Determine the [x, y] coordinate at the center of the cell enclosing the given text.  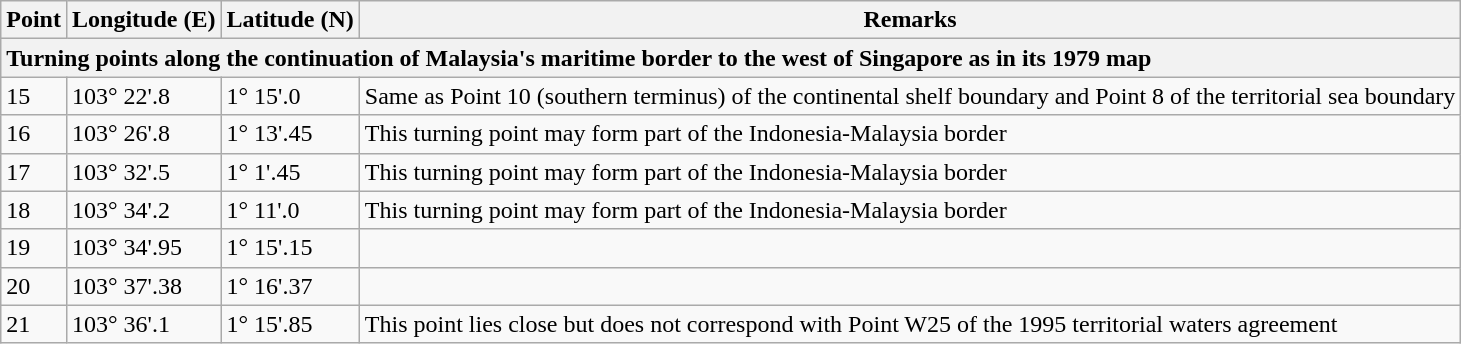
16 [34, 134]
103° 36'.1 [143, 324]
103° 32'.5 [143, 172]
15 [34, 96]
Same as Point 10 (southern terminus) of the continental shelf boundary and Point 8 of the territorial sea boundary [910, 96]
18 [34, 210]
Latitude (N) [290, 20]
1° 15'.0 [290, 96]
103° 26'.8 [143, 134]
1° 15'.85 [290, 324]
20 [34, 286]
17 [34, 172]
1° 15'.15 [290, 248]
103° 22'.8 [143, 96]
1° 16'.37 [290, 286]
103° 37'.38 [143, 286]
21 [34, 324]
103° 34'.2 [143, 210]
This point lies close but does not correspond with Point W25 of the 1995 territorial waters agreement [910, 324]
Point [34, 20]
Longitude (E) [143, 20]
1° 11'.0 [290, 210]
103° 34'.95 [143, 248]
Turning points along the continuation of Malaysia's maritime border to the west of Singapore as in its 1979 map [731, 58]
1° 1'.45 [290, 172]
Remarks [910, 20]
1° 13'.45 [290, 134]
19 [34, 248]
